Capture the cell that displays the provided text and extract its (X, Y) central coordinate. 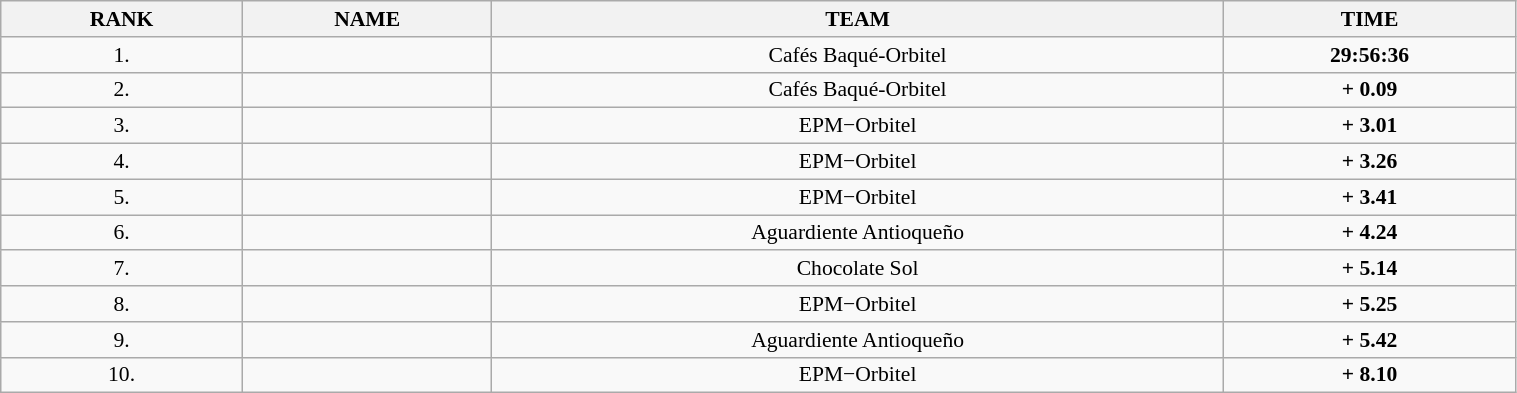
2. (122, 90)
+ 3.01 (1370, 126)
TEAM (858, 19)
+ 3.41 (1370, 197)
29:56:36 (1370, 55)
+ 5.14 (1370, 269)
Chocolate Sol (858, 269)
1. (122, 55)
NAME (367, 19)
+ 8.10 (1370, 375)
9. (122, 340)
3. (122, 126)
8. (122, 304)
+ 5.25 (1370, 304)
+ 3.26 (1370, 162)
7. (122, 269)
TIME (1370, 19)
5. (122, 197)
+ 4.24 (1370, 233)
RANK (122, 19)
4. (122, 162)
10. (122, 375)
+ 0.09 (1370, 90)
6. (122, 233)
+ 5.42 (1370, 340)
